Find where the given text appears and provide that cell's center as (x, y) coordinate. 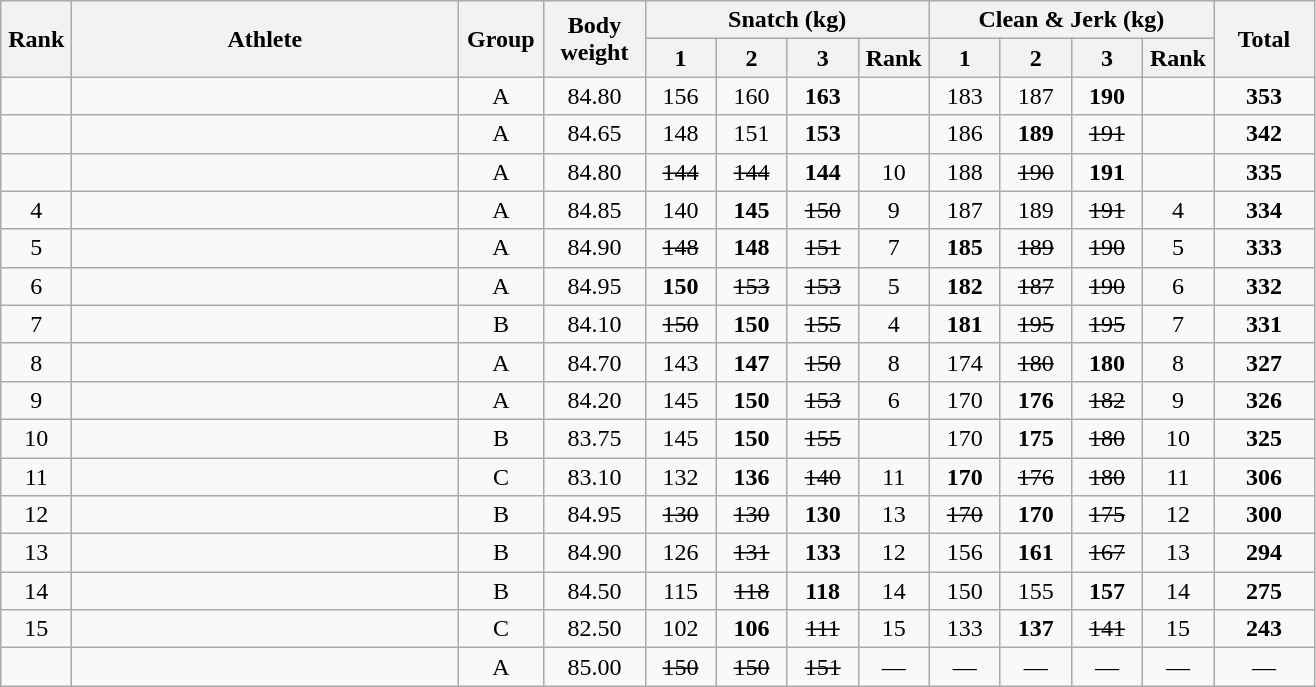
84.10 (594, 324)
333 (1264, 248)
157 (1106, 591)
327 (1264, 362)
136 (752, 477)
106 (752, 629)
111 (822, 629)
84.85 (594, 210)
332 (1264, 286)
137 (1036, 629)
326 (1264, 400)
325 (1264, 438)
306 (1264, 477)
Body weight (594, 39)
174 (964, 362)
83.10 (594, 477)
334 (1264, 210)
186 (964, 134)
83.75 (594, 438)
102 (680, 629)
131 (752, 553)
84.20 (594, 400)
183 (964, 96)
84.50 (594, 591)
243 (1264, 629)
Clean & Jerk (kg) (1071, 20)
300 (1264, 515)
181 (964, 324)
188 (964, 172)
84.70 (594, 362)
85.00 (594, 667)
294 (1264, 553)
275 (1264, 591)
163 (822, 96)
185 (964, 248)
Total (1264, 39)
82.50 (594, 629)
Athlete (265, 39)
161 (1036, 553)
342 (1264, 134)
126 (680, 553)
Group (501, 39)
160 (752, 96)
141 (1106, 629)
335 (1264, 172)
Snatch (kg) (787, 20)
84.65 (594, 134)
132 (680, 477)
353 (1264, 96)
167 (1106, 553)
143 (680, 362)
115 (680, 591)
147 (752, 362)
331 (1264, 324)
